Provide the (X, Y) coordinate of the cell's center where the given text is located.  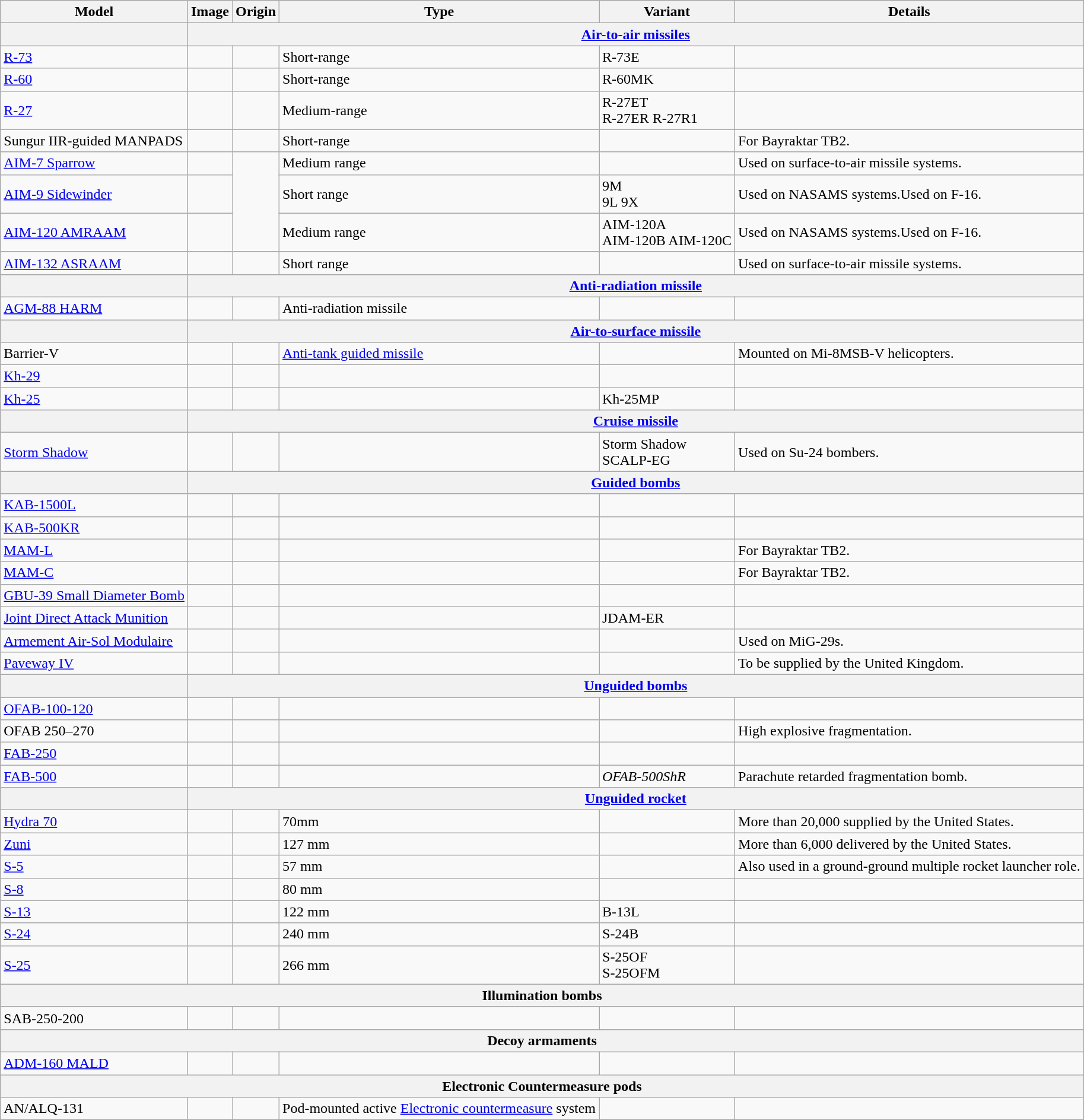
Electronic Countermeasure pods (542, 1086)
Armement Air-Sol Modulaire (94, 640)
KAB-1500L (94, 505)
More than 6,000 delivered by the United States. (910, 844)
Barrier-V (94, 354)
Zuni (94, 844)
MAM-L (94, 550)
MAM-C (94, 573)
FAB-500 (94, 776)
R-73E (667, 57)
AGM-88 HARM (94, 308)
Guided bombs (635, 483)
R-73 (94, 57)
Origin (256, 12)
B-13L (667, 912)
R-27 (94, 110)
Cruise missile (635, 421)
Kh-25 (94, 399)
R-60 (94, 80)
AIM-120AAIM-120B AIM-120C (667, 233)
Details (910, 12)
Image (210, 12)
JDAM-ER (667, 618)
9M9L 9X (667, 193)
Mounted on Mi-8MSB-V helicopters. (910, 354)
57 mm (439, 867)
Used on Su-24 bombers. (910, 452)
ADM-160 MALD (94, 1063)
S-25 (94, 965)
Illumination bombs (542, 995)
S-5 (94, 867)
80 mm (439, 889)
Air-to-air missiles (635, 34)
240 mm (439, 934)
Type (439, 12)
OFAB 250–270 (94, 731)
Decoy armaments (542, 1040)
Variant (667, 12)
Paveway IV (94, 663)
FAB-250 (94, 754)
R-60MK (667, 80)
SAB-250-200 (94, 1018)
R-27ETR-27ER R-27R1 (667, 110)
Also used in a ground-ground multiple rocket launcher role. (910, 867)
S-13 (94, 912)
Kh-29 (94, 376)
Joint Direct Attack Munition (94, 618)
Sungur IIR-guided MANPADS (94, 141)
More than 20,000 supplied by the United States. (910, 821)
266 mm (439, 965)
Unguided rocket (635, 799)
AN/ALQ-131 (94, 1109)
S-24 (94, 934)
Hydra 70 (94, 821)
127 mm (439, 844)
AIM-120 AMRAAM (94, 233)
Model (94, 12)
Used on MiG-29s. (910, 640)
70mm (439, 821)
S-8 (94, 889)
AIM-132 ASRAAM (94, 263)
S-25OFS-25OFM (667, 965)
Storm Shadow (94, 452)
OFAB-100-120 (94, 708)
Medium-range (439, 110)
KAB-500KR (94, 528)
AIM-7 Sparrow (94, 163)
S-24B (667, 934)
High explosive fragmentation. (910, 731)
Anti-tank guided missile (439, 354)
To be supplied by the United Kingdom. (910, 663)
Parachute retarded fragmentation bomb. (910, 776)
OFAB-500ShR (667, 776)
Pod-mounted active Electronic countermeasure system (439, 1109)
AIM-9 Sidewinder (94, 193)
Unguided bombs (635, 686)
GBU-39 Small Diameter Bomb (94, 595)
122 mm (439, 912)
Kh-25MP (667, 399)
Storm ShadowSCALP-EG (667, 452)
Air-to-surface missile (635, 331)
